Find where the given text appears and provide that cell's center as (x, y) coordinate. 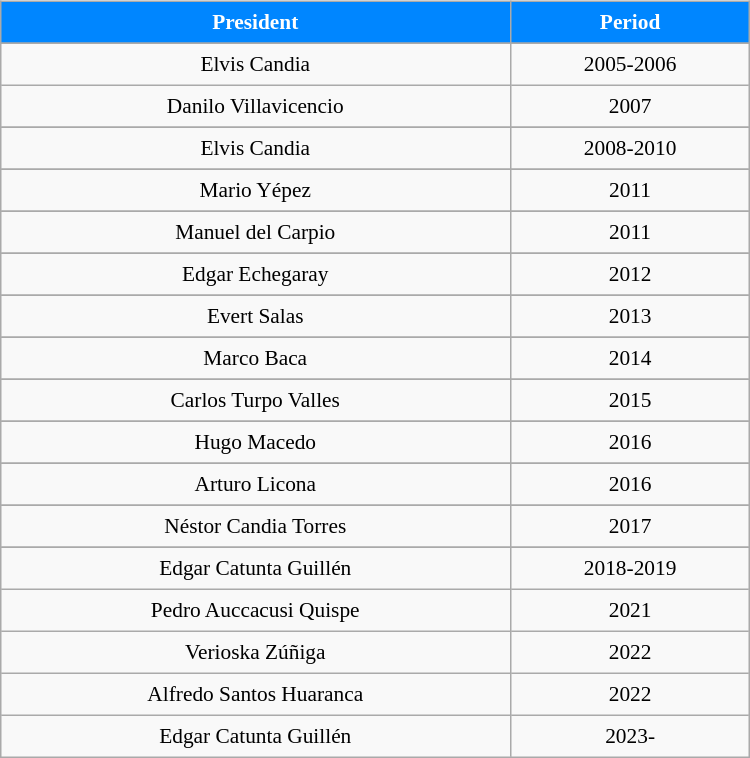
2013 (630, 316)
Manuel del Carpio (255, 232)
Alfredo Santos Huaranca (255, 694)
Mario Yépez (255, 190)
Arturo Licona (255, 484)
2007 (630, 106)
2008-2010 (630, 148)
2015 (630, 400)
Edgar Echegaray (255, 274)
Danilo Villavicencio (255, 106)
Hugo Macedo (255, 442)
Carlos Turpo Valles (255, 400)
2021 (630, 610)
2017 (630, 526)
Evert Salas (255, 316)
2012 (630, 274)
2014 (630, 358)
Period (630, 22)
2005-2006 (630, 64)
Verioska Zúñiga (255, 652)
Pedro Auccacusi Quispe (255, 610)
Néstor Candia Torres (255, 526)
2023- (630, 736)
President (255, 22)
Marco Baca (255, 358)
2018-2019 (630, 568)
